Identify which cell holds the provided text, then report its [X, Y] central coordinate. 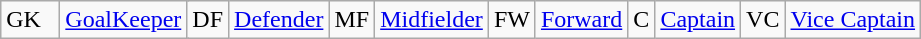
MF [352, 20]
GoalKeeper [124, 20]
Captain [698, 20]
DF [208, 20]
Midfielder [432, 20]
Vice Captain [853, 20]
Forward [581, 20]
FW [512, 20]
VC [763, 20]
C [642, 20]
Defender [279, 20]
GK [30, 20]
